Return the [x, y] coordinate for the center point of the cell that contains the specified text.  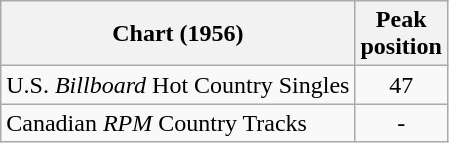
U.S. Billboard Hot Country Singles [178, 85]
Peakposition [401, 34]
- [401, 123]
Chart (1956) [178, 34]
47 [401, 85]
Canadian RPM Country Tracks [178, 123]
